From the cell containing the given text, extract its center point as (x, y) coordinate. 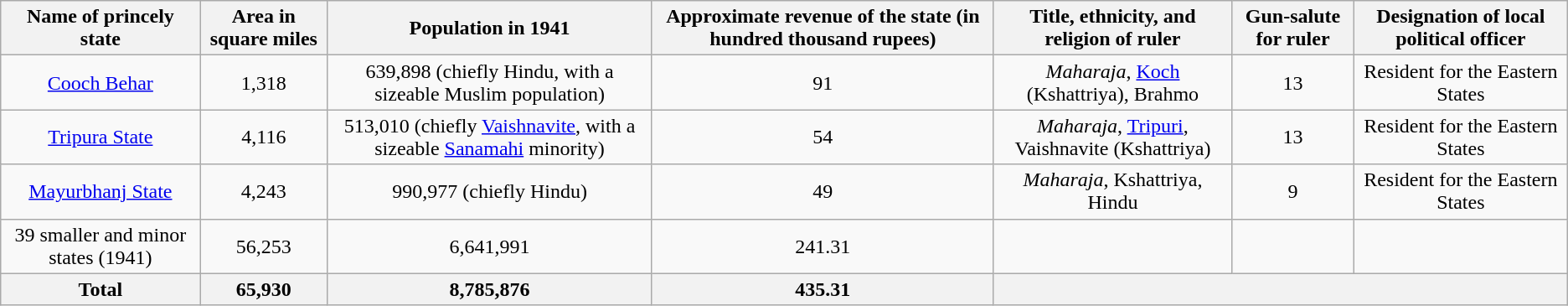
Name of princely state (101, 29)
Designation of local political officer (1461, 29)
Title, ethnicity, and religion of ruler (1112, 29)
513,010 (chiefly Vaishnavite, with a sizeable Sanamahi minority) (490, 137)
1,318 (264, 82)
4,116 (264, 137)
Area in square miles (264, 29)
Approximate revenue of the state (in hundred thousand rupees) (823, 29)
Total (101, 289)
Maharaja, Kshattriya, Hindu (1112, 191)
39 smaller and minor states (1941) (101, 246)
241.31 (823, 246)
49 (823, 191)
Mayurbhanj State (101, 191)
56,253 (264, 246)
Maharaja, Koch (Kshattriya), Brahmo (1112, 82)
9 (1293, 191)
6,641,991 (490, 246)
4,243 (264, 191)
Gun-salute for ruler (1293, 29)
54 (823, 137)
91 (823, 82)
Population in 1941 (490, 29)
65,930 (264, 289)
435.31 (823, 289)
990,977 (chiefly Hindu) (490, 191)
8,785,876 (490, 289)
639,898 (chiefly Hindu, with a sizeable Muslim population) (490, 82)
Tripura State (101, 137)
Maharaja, Tripuri, Vaishnavite (Kshattriya) (1112, 137)
Cooch Behar (101, 82)
